For the text-containing cell, return its midpoint in (X, Y) coordinate format. 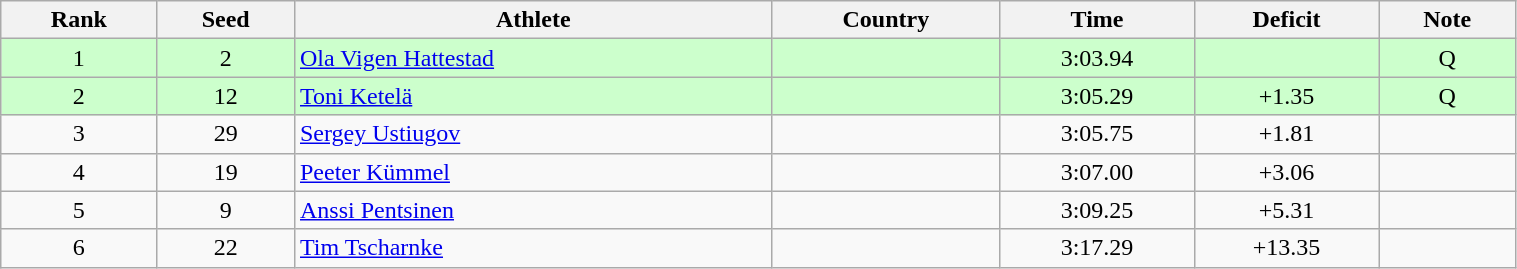
+13.35 (1287, 248)
6 (79, 248)
+5.31 (1287, 210)
Peeter Kümmel (533, 172)
22 (226, 248)
Anssi Pentsinen (533, 210)
3 (79, 134)
Athlete (533, 20)
Sergey Ustiugov (533, 134)
3:07.00 (1098, 172)
Note (1447, 20)
3:05.75 (1098, 134)
4 (79, 172)
Time (1098, 20)
3:17.29 (1098, 248)
+1.35 (1287, 96)
3:05.29 (1098, 96)
+3.06 (1287, 172)
29 (226, 134)
+1.81 (1287, 134)
Toni Ketelä (533, 96)
Ola Vigen Hattestad (533, 58)
9 (226, 210)
Seed (226, 20)
1 (79, 58)
Deficit (1287, 20)
Country (886, 20)
3:09.25 (1098, 210)
Rank (79, 20)
19 (226, 172)
3:03.94 (1098, 58)
5 (79, 210)
Tim Tscharnke (533, 248)
12 (226, 96)
